Scan for the cell matching the given text and deliver its [x, y] coordinate at center. 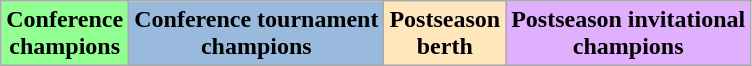
Postseasonberth [445, 34]
Postseason invitationalchampions [628, 34]
Conferencechampions [65, 34]
Conference tournamentchampions [256, 34]
